Pinpoint the cell where the given text exists, returning its [X, Y] midpoint coordinate. 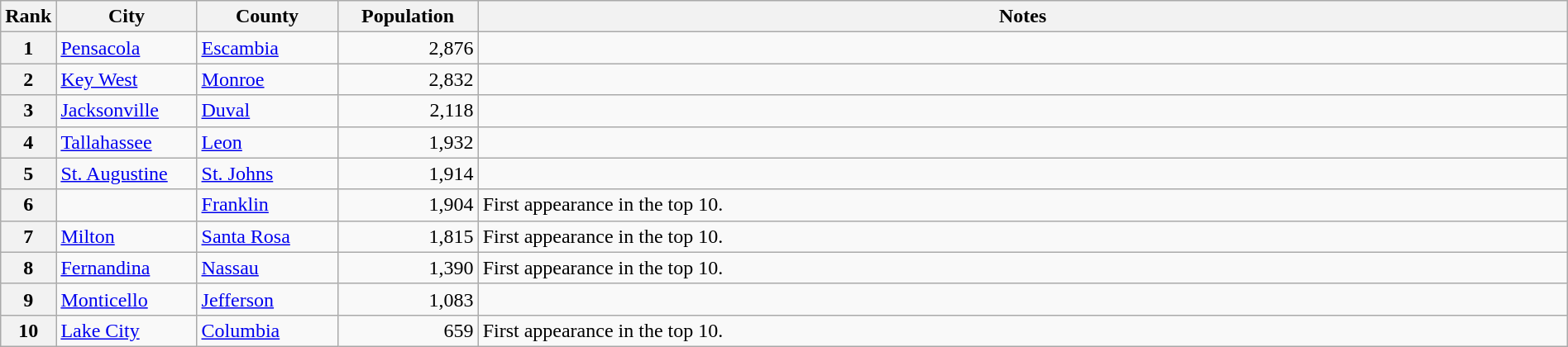
Nassau [267, 268]
7 [28, 236]
5 [28, 173]
10 [28, 330]
Rank [28, 17]
Key West [127, 79]
2 [28, 79]
1,815 [408, 236]
1,914 [408, 173]
1,083 [408, 299]
8 [28, 268]
2,832 [408, 79]
1 [28, 48]
Pensacola [127, 48]
3 [28, 111]
City [127, 17]
Santa Rosa [267, 236]
9 [28, 299]
6 [28, 205]
Lake City [127, 330]
4 [28, 142]
Notes [1022, 17]
659 [408, 330]
County [267, 17]
Fernandina [127, 268]
Jacksonville [127, 111]
1,390 [408, 268]
Franklin [267, 205]
2,876 [408, 48]
Monticello [127, 299]
1,932 [408, 142]
Tallahassee [127, 142]
St. Johns [267, 173]
Jefferson [267, 299]
Leon [267, 142]
Escambia [267, 48]
Population [408, 17]
1,904 [408, 205]
Columbia [267, 330]
St. Augustine [127, 173]
2,118 [408, 111]
Duval [267, 111]
Milton [127, 236]
Monroe [267, 79]
